Provide the [x, y] coordinate of the cell's center where the given text is located.  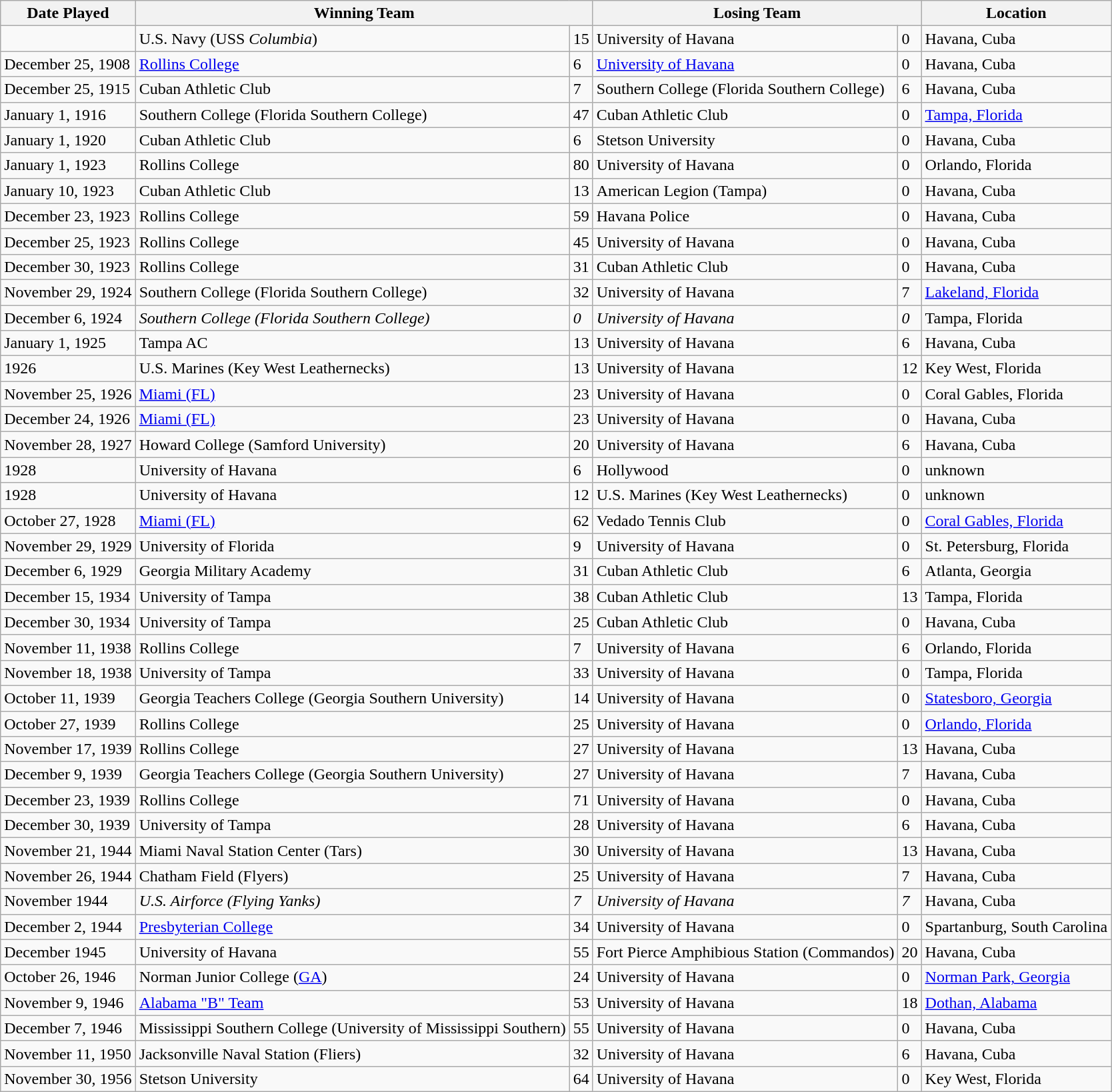
Howard College (Samford University) [352, 445]
Statesboro, Georgia [1016, 698]
64 [581, 1079]
30 [581, 851]
January 1, 1916 [68, 115]
Presbyterian College [352, 927]
October 27, 1939 [68, 723]
Location [1016, 13]
December 15, 1934 [68, 597]
Winning Team [364, 13]
33 [581, 673]
45 [581, 241]
October 26, 1946 [68, 977]
59 [581, 216]
December 30, 1939 [68, 825]
December 25, 1923 [68, 241]
14 [581, 698]
October 27, 1928 [68, 521]
December 23, 1939 [68, 800]
Chatham Field (Flyers) [352, 876]
November 30, 1956 [68, 1079]
December 7, 1946 [68, 1028]
November 11, 1938 [68, 647]
Dothan, Alabama [1016, 1003]
Havana Police [745, 216]
November 21, 1944 [68, 851]
Tampa AC [352, 343]
January 1, 1920 [68, 140]
December 6, 1924 [68, 318]
University of Florida [352, 546]
January 10, 1923 [68, 191]
St. Petersburg, Florida [1016, 546]
U.S. Navy (USS Columbia) [352, 39]
Jacksonville Naval Station (Fliers) [352, 1053]
62 [581, 521]
October 11, 1939 [68, 698]
Norman Junior College (GA) [352, 977]
American Legion (Tampa) [745, 191]
47 [581, 115]
December 6, 1929 [68, 571]
November 25, 1926 [68, 394]
Spartanburg, South Carolina [1016, 927]
December 30, 1934 [68, 622]
34 [581, 927]
December 9, 1939 [68, 775]
Georgia Military Academy [352, 571]
Norman Park, Georgia [1016, 977]
December 23, 1923 [68, 216]
38 [581, 597]
November 29, 1929 [68, 546]
Atlanta, Georgia [1016, 571]
November 17, 1939 [68, 749]
Fort Pierce Amphibious Station (Commandos) [745, 952]
December 25, 1915 [68, 89]
80 [581, 165]
15 [581, 39]
1926 [68, 369]
53 [581, 1003]
28 [581, 825]
U.S. Airforce (Flying Yanks) [352, 901]
24 [581, 977]
December 24, 1926 [68, 419]
Mississippi Southern College (University of Mississippi Southern) [352, 1028]
9 [581, 546]
November 9, 1946 [68, 1003]
Lakeland, Florida [1016, 292]
December 1945 [68, 952]
November 18, 1938 [68, 673]
November 1944 [68, 901]
December 30, 1923 [68, 267]
Hollywood [745, 470]
Vedado Tennis Club [745, 521]
December 2, 1944 [68, 927]
November 29, 1924 [68, 292]
January 1, 1925 [68, 343]
December 25, 1908 [68, 64]
Losing Team [757, 13]
Alabama "B" Team [352, 1003]
Date Played [68, 13]
Miami Naval Station Center (Tars) [352, 851]
November 26, 1944 [68, 876]
71 [581, 800]
18 [909, 1003]
January 1, 1923 [68, 165]
November 11, 1950 [68, 1053]
November 28, 1927 [68, 445]
